Locate the cell with the specified text and output its [x, y] center coordinate. 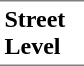
Street Level [42, 33]
